Determine the (x, y) coordinate at the center of the cell enclosing the given text.  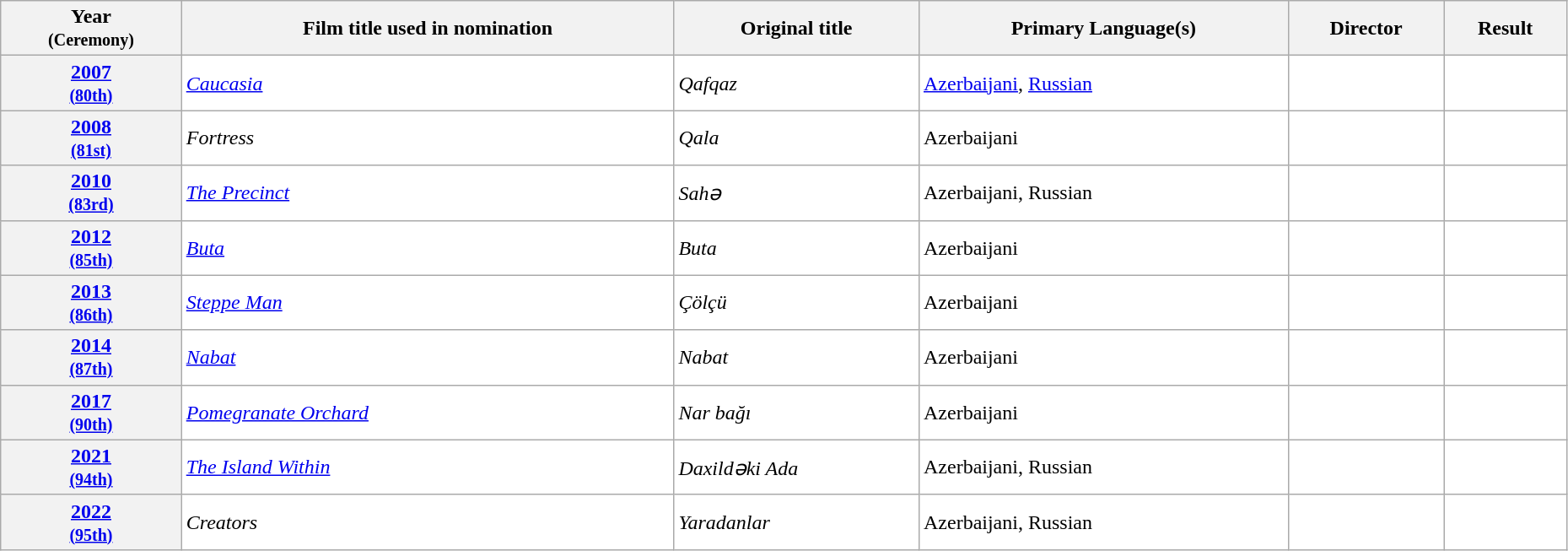
2012(85th) (91, 248)
Daxildəki Ada (796, 467)
The Island Within (428, 467)
2008(81st) (91, 138)
Pomegranate Orchard (428, 412)
Qala (796, 138)
Result (1505, 29)
Fortress (428, 138)
Year(Ceremony) (91, 29)
2022(95th) (91, 521)
Original title (796, 29)
Director (1366, 29)
2017(90th) (91, 412)
Film title used in nomination (428, 29)
2010(83rd) (91, 192)
Qafqaz (796, 83)
2013(86th) (91, 302)
Caucasia (428, 83)
2021(94th) (91, 467)
Primary Language(s) (1103, 29)
2014(87th) (91, 358)
Nar bağı (796, 412)
Creators (428, 521)
Steppe Man (428, 302)
2007(80th) (91, 83)
Sahə (796, 192)
The Precinct (428, 192)
Çölçü (796, 302)
Yaradanlar (796, 521)
